Output the [x, y] coordinate of the center of the cell containing the given text.  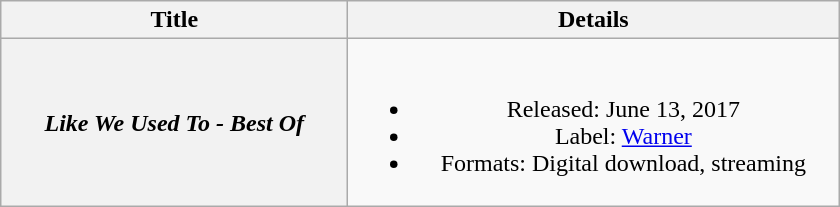
Details [594, 20]
Like We Used To - Best Of [174, 122]
Title [174, 20]
Released: June 13, 2017Label: WarnerFormats: Digital download, streaming [594, 122]
